Scan for the cell matching the given text and deliver its [X, Y] coordinate at center. 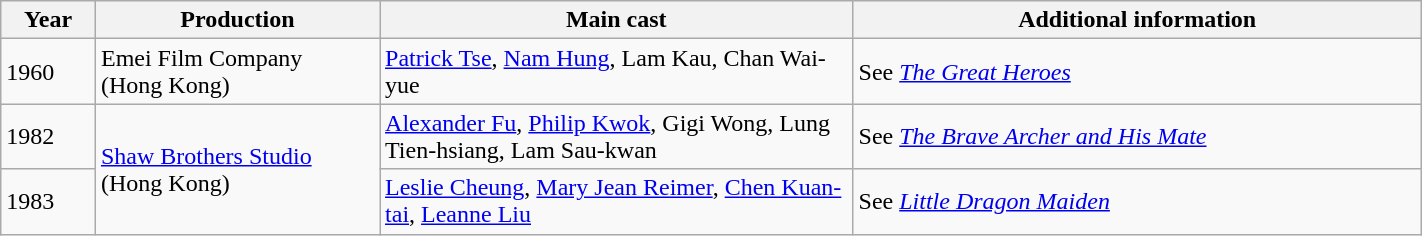
Leslie Cheung, Mary Jean Reimer, Chen Kuan-tai, Leanne Liu [617, 202]
See Little Dragon Maiden [1137, 202]
Additional information [1137, 20]
Alexander Fu, Philip Kwok, Gigi Wong, Lung Tien-hsiang, Lam Sau-kwan [617, 136]
Year [48, 20]
Production [237, 20]
Main cast [617, 20]
See The Brave Archer and His Mate [1137, 136]
See The Great Heroes [1137, 72]
1982 [48, 136]
1960 [48, 72]
1983 [48, 202]
Shaw Brothers Studio (Hong Kong) [237, 169]
Emei Film Company(Hong Kong) [237, 72]
Patrick Tse, Nam Hung, Lam Kau, Chan Wai-yue [617, 72]
